Return the [X, Y] coordinate for the center point of the cell that contains the specified text.  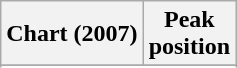
Chart (2007) [72, 34]
Peakposition [189, 34]
